Identify which cell holds the provided text, then report its [X, Y] central coordinate. 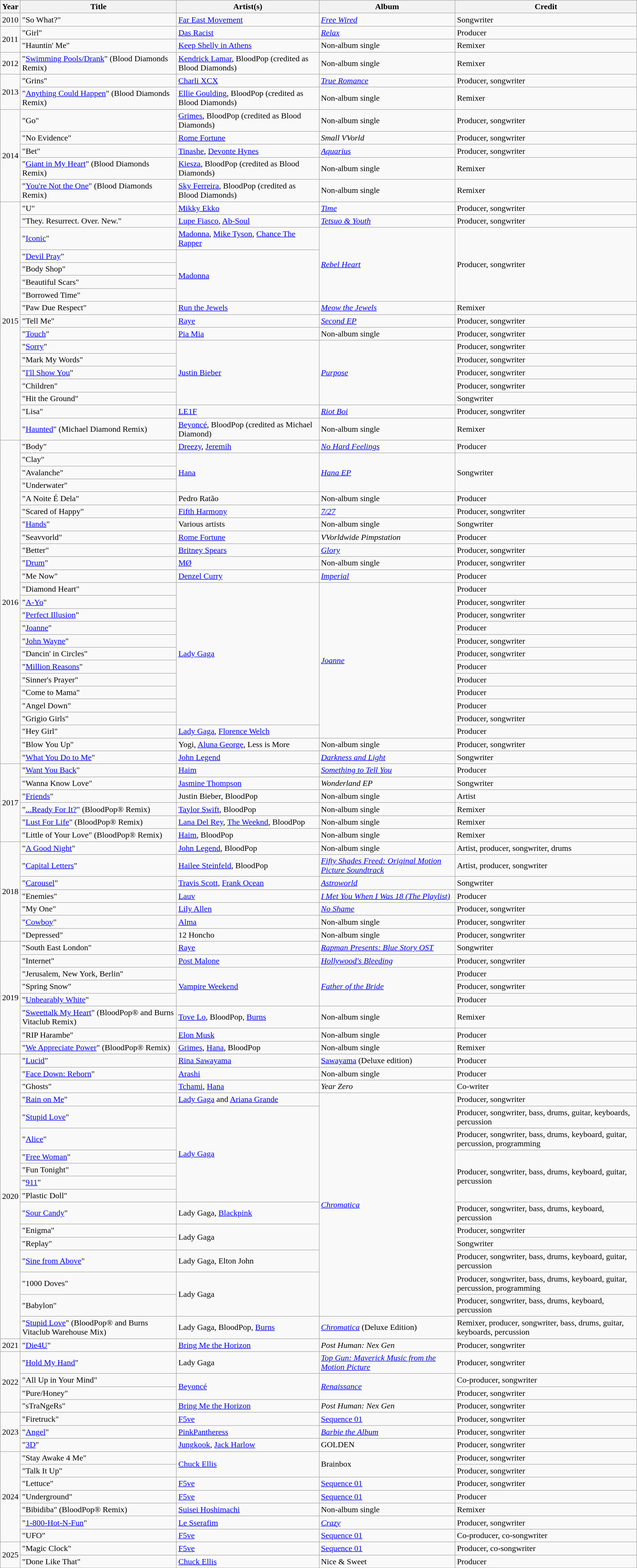
"Angel" [99, 1432]
Hailee Steinfeld, BloodPop [248, 865]
Nice & Sweet [387, 1561]
Artist, producer, songwriter [546, 865]
Arashi [248, 1073]
"RIP Harambe" [99, 1035]
Chromatica [387, 1205]
Pedro Ratão [248, 498]
Title [99, 7]
"Paw Due Respect" [99, 308]
Glory [387, 550]
"Friends" [99, 796]
"UFO" [99, 1535]
2020 [10, 1196]
Mikky Ekko [248, 208]
"Sweettalk My Heart" (BloodPop® and Burns Vitaclub Remix) [99, 1017]
Travis Scott, Frank Ocean [248, 883]
Kiesza, BloodPop (credited as Blood Diamonds) [248, 168]
"1000 Doves" [99, 1283]
"Swimming Pools/Drank" (Blood Diamonds Remix) [99, 63]
Hana EP [387, 473]
"Lettuce" [99, 1484]
Aquarius [387, 151]
MØ [248, 563]
"Go" [99, 120]
"Alice" [99, 1139]
"Depressed" [99, 935]
"Pure/Honey" [99, 1393]
"All Up in Your Mind" [99, 1380]
Das Racist [248, 33]
"3D" [99, 1445]
John Legend [248, 757]
Tetsuo & Youth [387, 221]
Alma [248, 922]
"Unbearably White" [99, 1000]
"Hey Girl" [99, 731]
"Enemies" [99, 896]
Lady Gaga and Ariana Grande [248, 1100]
Beyoncé, BloodPop (credited as Michael Diamond) [248, 429]
"Girl" [99, 33]
"Grins" [99, 81]
"Rain on Me" [99, 1100]
2011 [10, 39]
"I'll Show You" [99, 373]
"Free Woman" [99, 1157]
Purpose [387, 373]
2019 [10, 998]
Rina Sawayama [248, 1060]
"Babylon" [99, 1305]
"Want You Back" [99, 770]
"Perfect Illusion" [99, 615]
Chromatica (Deluxe Edition) [387, 1327]
Suisei Hoshimachi [248, 1509]
"Sour Candy" [99, 1213]
"Ghosts" [99, 1087]
Renaissance [387, 1387]
Lady Gaga, Blackpink [248, 1213]
Grimes, BloodPop (credited as Blood Diamonds) [248, 120]
Artist, producer, songwriter, drums [546, 848]
"They. Resurrect. Over. New." [99, 221]
Kendrick Lamar, BloodPop (credited as Blood Diamonds) [248, 63]
Top Gun: Maverick Music from the Motion Picture [387, 1363]
Relax [387, 33]
"Hit the Ground" [99, 398]
Post Malone [248, 961]
Lily Allen [248, 909]
Darkness and Light [387, 757]
"Giant in My Heart" (Blood Diamonds Remix) [99, 168]
Wonderland EP [387, 783]
"Cowboy" [99, 922]
"Done Like That" [99, 1561]
"So What?" [99, 20]
"Stay Awake 4 Me" [99, 1458]
2022 [10, 1382]
Justin Bieber [248, 373]
Lupe Fiasco, Ab-Soul [248, 221]
"Wanna Know Love" [99, 783]
Producer, songwriter, bass, drums, guitar, keyboards, percussion [546, 1117]
"Borrowed Time" [99, 295]
Lauv [248, 896]
"Capital Letters" [99, 865]
Yogi, Aluna George, Less is More [248, 744]
Jasmine Thompson [248, 783]
Time [387, 208]
Grimes, Hana, BloodPop [248, 1047]
"A-Yo" [99, 602]
Lana Del Rey, The Weeknd, BloodPop [248, 822]
"Anything Could Happen" (Blood Diamonds Remix) [99, 98]
"Stupid Love" (BloodPop® and Burns Vitaclub Warehouse Mix) [99, 1327]
Barbie the Album [387, 1432]
Madonna [248, 276]
"Little of Your Love" (BloodPop® Remix) [99, 835]
"Carousel" [99, 883]
"Better" [99, 550]
"Sinner's Prayer" [99, 680]
2025 [10, 1555]
Taylor Swift, BloodPop [248, 809]
"A Noite É Dela" [99, 498]
Jungkook, Jack Harlow [248, 1445]
True Romance [387, 81]
"Tell Me" [99, 321]
"Internet" [99, 961]
"1-800-Hot-N-Fun" [99, 1522]
Lady Gaga, Florence Welch [248, 731]
Dreezy, Jeremih [248, 447]
"Avalanche" [99, 473]
Joanne [387, 660]
Lady Gaga, Elton John [248, 1261]
"Stupid Love" [99, 1117]
Something to Tell You [387, 770]
Tchami, Hana [248, 1087]
"A Good Night" [99, 848]
I Met You When I Was 18 (The Playlist) [387, 896]
"Bet" [99, 151]
"Plastic Doll" [99, 1195]
"Scared of Happy" [99, 511]
Keep Shelly in Athens [248, 46]
"Drum" [99, 563]
"Haunted" (Michael Diamond Remix) [99, 429]
Haim, BloodPop [248, 835]
"Come to Mama" [99, 693]
"We Appreciate Power" (BloodPop® Remix) [99, 1047]
"Seavvorld" [99, 537]
"Body" [99, 447]
Beyoncé [248, 1387]
Pia Mia [248, 334]
Hollywood's Bleeding [387, 961]
Remixer, producer, songwriter, bass, drums, guitar, keyboards, percussion [546, 1327]
"South East London" [99, 948]
7/27 [387, 511]
"Joanne" [99, 628]
"...Ready For It?" (BloodPop® Remix) [99, 809]
Album [387, 7]
Rebel Heart [387, 265]
2024 [10, 1497]
Year [10, 7]
Elon Musk [248, 1035]
Meow the Jewels [387, 308]
"Me Now" [99, 576]
"U" [99, 208]
"Children" [99, 385]
Britney Spears [248, 550]
"Firetruck" [99, 1419]
Hana [248, 473]
Le Sserafim [248, 1522]
Tove Lo, BloodPop, Burns [248, 1017]
"Underwater" [99, 485]
2017 [10, 803]
Astroworld [387, 883]
2016 [10, 602]
2013 [10, 92]
Tinashe, Devonte Hynes [248, 151]
"Bibidiba" (BloodPop® Remix) [99, 1509]
"Jerusalem, New York, Berlin" [99, 974]
Co-producer, songwriter [546, 1380]
Artist(s) [248, 7]
VVorldwide Pimpstation [387, 537]
"Sorry" [99, 347]
"Hauntin' Me" [99, 46]
"Talk It Up" [99, 1471]
"My One" [99, 909]
Far East Movement [248, 20]
Various artists [248, 524]
"911" [99, 1183]
Sawayama (Deluxe edition) [387, 1060]
Brainbox [387, 1464]
"sTraNgeRs" [99, 1406]
"Body Shop" [99, 269]
"Hands" [99, 524]
"Face Down: Reborn" [99, 1073]
Fifty Shades Freed: Original Motion Picture Soundtrack [387, 865]
2015 [10, 320]
Credit [546, 7]
2010 [10, 20]
"Clay" [99, 460]
No Shame [387, 909]
Lady Gaga, BloodPop, Burns [248, 1327]
2021 [10, 1345]
"Iconic" [99, 239]
Justin Bieber, BloodPop [248, 796]
Free Wired [387, 20]
"Enigma" [99, 1231]
"Blow You Up" [99, 744]
"Replay" [99, 1243]
"Magic Clock" [99, 1548]
"Lisa" [99, 411]
2023 [10, 1432]
No Hard Feelings [387, 447]
Madonna, Mike Tyson, Chance The Rapper [248, 239]
Crazy [387, 1522]
2014 [10, 155]
"You're Not the One" (Blood Diamonds Remix) [99, 191]
"What You Do to Me" [99, 757]
Co-producer, co-songwriter [546, 1535]
GOLDEN [387, 1445]
"Devil Pray" [99, 256]
"John Wayne" [99, 641]
Rapman Presents: Blue Story OST [387, 948]
Year Zero [387, 1087]
Denzel Curry [248, 576]
2018 [10, 891]
2012 [10, 63]
Vampire Weekend [248, 987]
"Touch" [99, 334]
"Spring Snow" [99, 987]
"Lust For Life" (BloodPop® Remix) [99, 822]
"Grigio Girls" [99, 719]
"Mark My Words" [99, 360]
"Beautiful Scars" [99, 282]
Run the Jewels [248, 308]
Ellie Goulding, BloodPop (credited as Blood Diamonds) [248, 98]
"Sine from Above" [99, 1261]
LE1F [248, 411]
"Dancin' in Circles" [99, 654]
Co-writer [546, 1087]
"Lucid" [99, 1060]
Charli XCX [248, 81]
Small VVorld [387, 138]
"Fun Tonight" [99, 1170]
John Legend, BloodPop [248, 848]
Sky Ferreira, BloodPop (credited as Blood Diamonds) [248, 191]
"Diamond Heart" [99, 589]
Haim [248, 770]
12 Honcho [248, 935]
Producer, co-songwriter [546, 1548]
"No Evidence" [99, 138]
"Underground" [99, 1497]
Fifth Harmony [248, 511]
"Angel Down" [99, 706]
Imperial [387, 576]
"Hold My Hand" [99, 1363]
Father of the Bride [387, 987]
"Die4U" [99, 1345]
Artist [546, 796]
PinkPantheress [248, 1432]
Second EP [387, 321]
Riot Boi [387, 411]
"Million Reasons" [99, 667]
